Identify which cell holds the provided text, then report its (x, y) central coordinate. 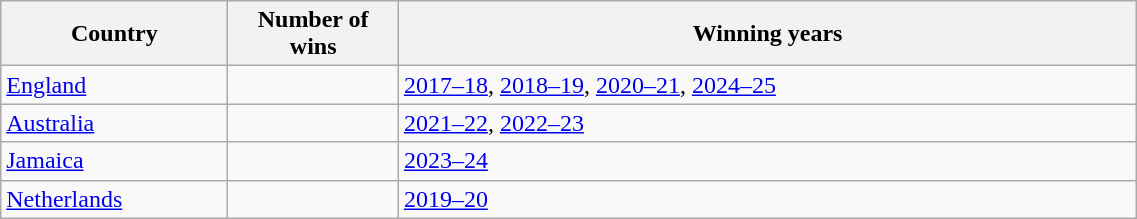
2023–24 (767, 161)
Number of wins (313, 34)
2017–18, 2018–19, 2020–21, 2024–25 (767, 85)
Country (114, 34)
2021–22, 2022–23 (767, 123)
Australia (114, 123)
England (114, 85)
Netherlands (114, 199)
Jamaica (114, 161)
2019–20 (767, 199)
Winning years (767, 34)
